Determine the (X, Y) coordinate at the center of the cell enclosing the given text.  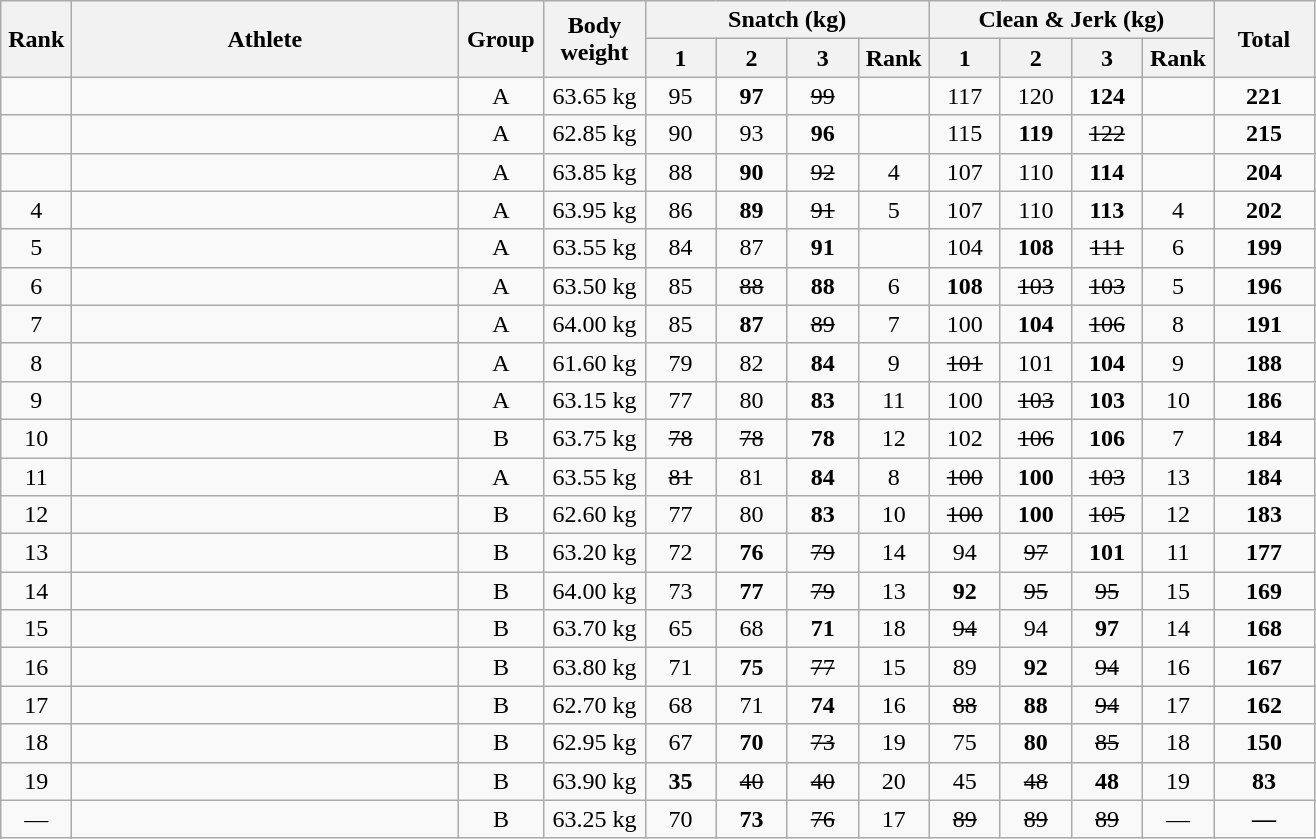
63.85 kg (594, 172)
62.95 kg (594, 743)
62.85 kg (594, 134)
62.70 kg (594, 705)
Snatch (kg) (787, 20)
63.50 kg (594, 286)
204 (1264, 172)
177 (1264, 553)
63.65 kg (594, 96)
162 (1264, 705)
86 (680, 210)
93 (752, 134)
74 (822, 705)
186 (1264, 400)
183 (1264, 515)
63.75 kg (594, 438)
63.70 kg (594, 629)
63.20 kg (594, 553)
62.60 kg (594, 515)
113 (1106, 210)
67 (680, 743)
114 (1106, 172)
167 (1264, 667)
117 (964, 96)
191 (1264, 324)
111 (1106, 248)
196 (1264, 286)
122 (1106, 134)
150 (1264, 743)
72 (680, 553)
Total (1264, 39)
35 (680, 781)
188 (1264, 362)
63.15 kg (594, 400)
124 (1106, 96)
63.90 kg (594, 781)
63.25 kg (594, 819)
105 (1106, 515)
Group (501, 39)
82 (752, 362)
63.80 kg (594, 667)
63.95 kg (594, 210)
96 (822, 134)
202 (1264, 210)
99 (822, 96)
199 (1264, 248)
221 (1264, 96)
169 (1264, 591)
115 (964, 134)
45 (964, 781)
120 (1036, 96)
61.60 kg (594, 362)
Body weight (594, 39)
65 (680, 629)
Athlete (265, 39)
168 (1264, 629)
119 (1036, 134)
102 (964, 438)
215 (1264, 134)
Clean & Jerk (kg) (1071, 20)
20 (894, 781)
